Identify which cell holds the provided text, then report its [x, y] central coordinate. 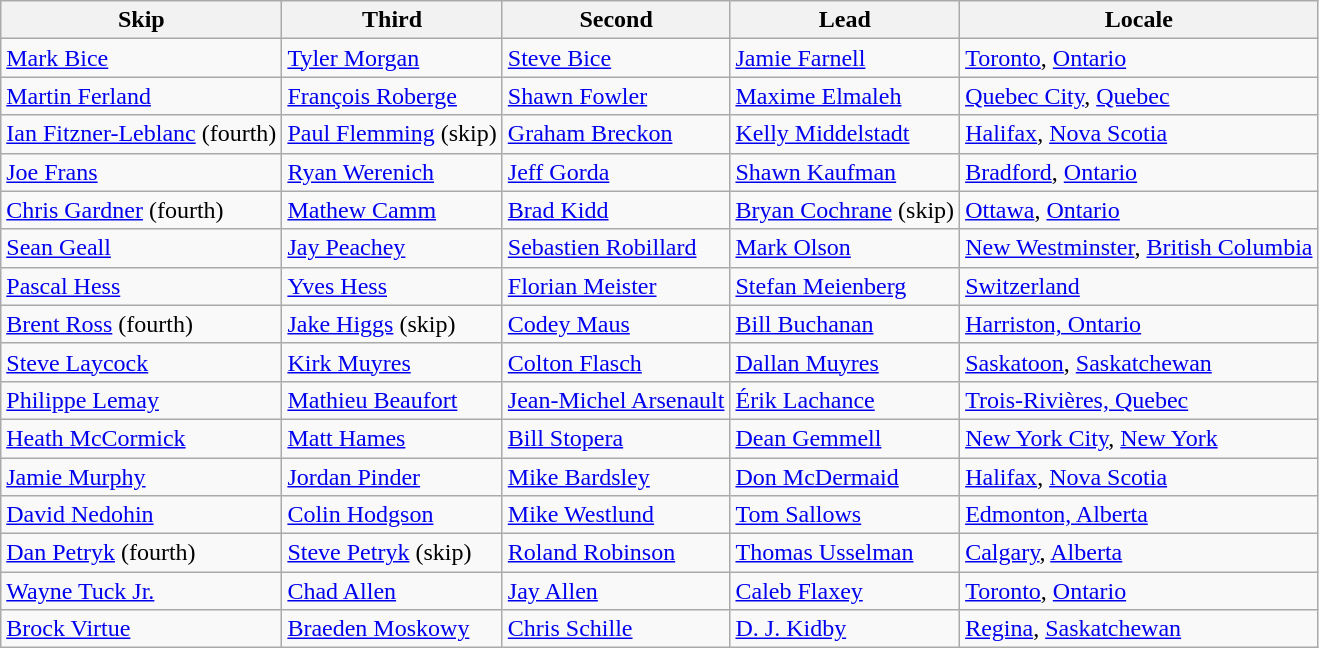
Roland Robinson [616, 553]
Florian Meister [616, 286]
Saskatoon, Saskatchewan [1139, 362]
Bill Buchanan [845, 324]
Colton Flasch [616, 362]
Jean-Michel Arsenault [616, 400]
Calgary, Alberta [1139, 553]
Sean Geall [142, 248]
Codey Maus [616, 324]
D. J. Kidby [845, 629]
Regina, Saskatchewan [1139, 629]
Skip [142, 20]
Trois-Rivières, Quebec [1139, 400]
Kelly Middelstadt [845, 134]
Heath McCormick [142, 438]
Steve Bice [616, 58]
Mark Olson [845, 248]
Steve Laycock [142, 362]
Quebec City, Quebec [1139, 96]
Mike Westlund [616, 515]
Tom Sallows [845, 515]
Colin Hodgson [392, 515]
Mathew Camm [392, 210]
Mike Bardsley [616, 477]
Érik Lachance [845, 400]
Dallan Muyres [845, 362]
Jay Peachey [392, 248]
Maxime Elmaleh [845, 96]
Harriston, Ontario [1139, 324]
Shawn Fowler [616, 96]
Brent Ross (fourth) [142, 324]
Jamie Murphy [142, 477]
Switzerland [1139, 286]
Philippe Lemay [142, 400]
Shawn Kaufman [845, 172]
Jeff Gorda [616, 172]
François Roberge [392, 96]
Thomas Usselman [845, 553]
Matt Hames [392, 438]
Ryan Werenich [392, 172]
Third [392, 20]
Dan Petryk (fourth) [142, 553]
New York City, New York [1139, 438]
Dean Gemmell [845, 438]
Kirk Muyres [392, 362]
Edmonton, Alberta [1139, 515]
Caleb Flaxey [845, 591]
Ottawa, Ontario [1139, 210]
Jay Allen [616, 591]
Don McDermaid [845, 477]
Second [616, 20]
Pascal Hess [142, 286]
Ian Fitzner-Leblanc (fourth) [142, 134]
Sebastien Robillard [616, 248]
New Westminster, British Columbia [1139, 248]
Wayne Tuck Jr. [142, 591]
Chad Allen [392, 591]
Joe Frans [142, 172]
Locale [1139, 20]
Jamie Farnell [845, 58]
Brad Kidd [616, 210]
Bill Stopera [616, 438]
Lead [845, 20]
Martin Ferland [142, 96]
Graham Breckon [616, 134]
Paul Flemming (skip) [392, 134]
Stefan Meienberg [845, 286]
Brock Virtue [142, 629]
Jordan Pinder [392, 477]
Chris Schille [616, 629]
Mathieu Beaufort [392, 400]
Chris Gardner (fourth) [142, 210]
David Nedohin [142, 515]
Braeden Moskowy [392, 629]
Steve Petryk (skip) [392, 553]
Yves Hess [392, 286]
Bradford, Ontario [1139, 172]
Bryan Cochrane (skip) [845, 210]
Tyler Morgan [392, 58]
Jake Higgs (skip) [392, 324]
Mark Bice [142, 58]
